Capture the cell that displays the provided text and extract its (x, y) central coordinate. 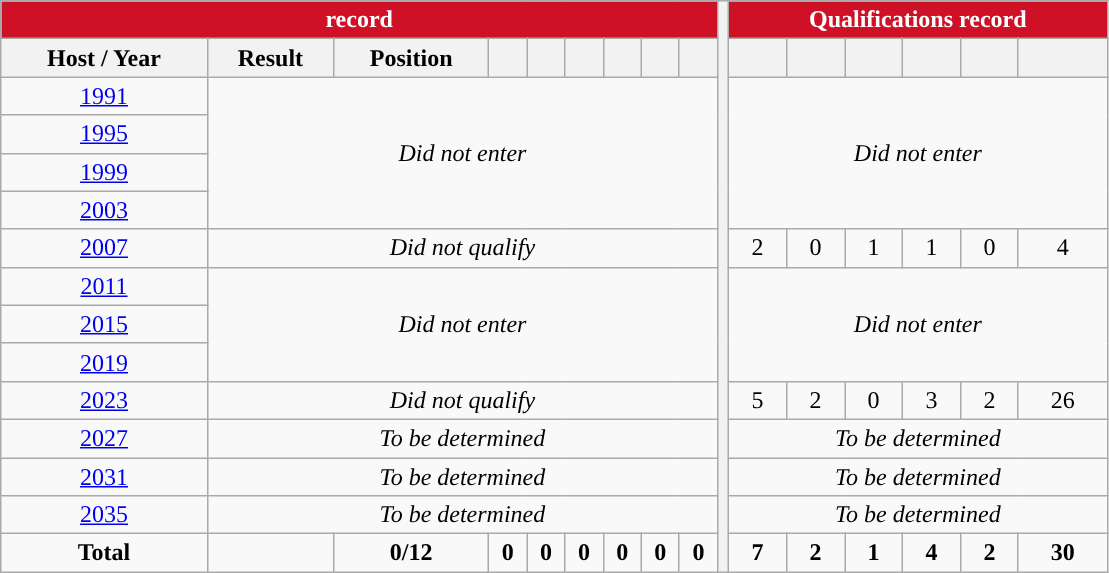
5 (758, 400)
2019 (104, 362)
Qualifications record (918, 20)
3 (931, 400)
2003 (104, 210)
2015 (104, 324)
1995 (104, 134)
2027 (104, 438)
7 (758, 553)
2011 (104, 286)
Total (104, 553)
2023 (104, 400)
record (360, 20)
Host / Year (104, 58)
Position (412, 58)
30 (1062, 553)
2031 (104, 477)
26 (1062, 400)
1999 (104, 172)
1991 (104, 96)
2007 (104, 248)
0/12 (412, 553)
2035 (104, 515)
Result (270, 58)
